Identify which cell holds the provided text, then report its (x, y) central coordinate. 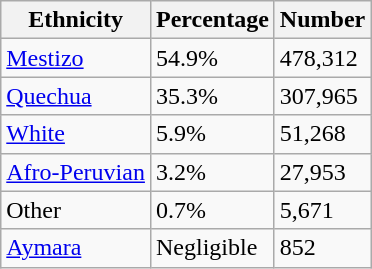
0.7% (212, 210)
51,268 (322, 134)
478,312 (322, 58)
54.9% (212, 58)
27,953 (322, 172)
Afro-Peruvian (76, 172)
Mestizo (76, 58)
White (76, 134)
5,671 (322, 210)
307,965 (322, 96)
Aymara (76, 248)
Negligible (212, 248)
Quechua (76, 96)
852 (322, 248)
5.9% (212, 134)
Other (76, 210)
3.2% (212, 172)
Percentage (212, 20)
Ethnicity (76, 20)
Number (322, 20)
35.3% (212, 96)
